Identify which cell holds the provided text, then report its (X, Y) central coordinate. 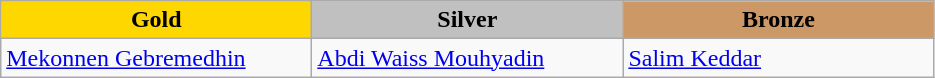
Gold (156, 20)
Salim Keddar (778, 58)
Silver (468, 20)
Mekonnen Gebremedhin (156, 58)
Abdi Waiss Mouhyadin (468, 58)
Bronze (778, 20)
